Scan for the cell matching the given text and deliver its (x, y) coordinate at center. 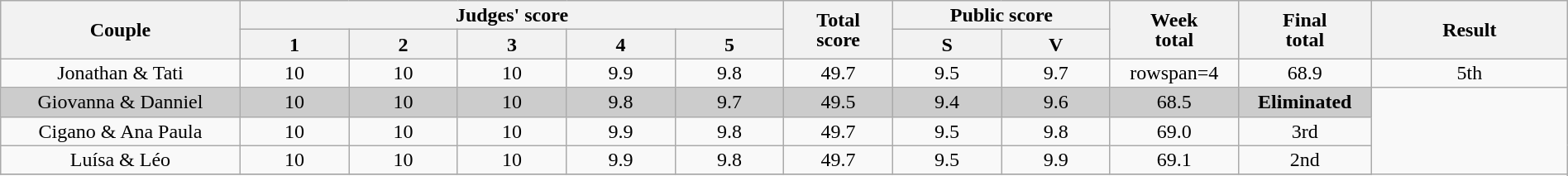
9.6 (1056, 102)
Jonathan & Tati (121, 73)
49.5 (839, 102)
5 (729, 45)
Judges' score (512, 15)
S (947, 45)
Giovanna & Danniel (121, 102)
Result (1469, 30)
68.5 (1174, 102)
Couple (121, 30)
69.1 (1174, 160)
Public score (1001, 15)
3 (512, 45)
9.4 (947, 102)
3rd (1305, 131)
rowspan=4 (1174, 73)
2nd (1305, 160)
V (1056, 45)
Weektotal (1174, 30)
69.0 (1174, 131)
68.9 (1305, 73)
5th (1469, 73)
2 (404, 45)
Cigano & Ana Paula (121, 131)
Luísa & Léo (121, 160)
Finaltotal (1305, 30)
Eliminated (1305, 102)
Totalscore (839, 30)
4 (621, 45)
1 (294, 45)
